Capture the cell that displays the provided text and extract its [X, Y] central coordinate. 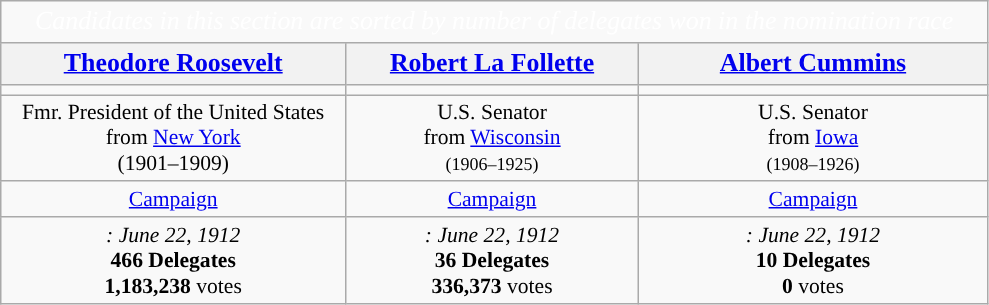
U.S. Senatorfrom Wisconsin(1906–1925) [492, 138]
: June 22, 191236 Delegates336,373 votes [492, 260]
Theodore Roosevelt [174, 64]
: June 22, 1912466 Delegates1,183,238 votes [174, 260]
: June 22, 191210 Delegates0 votes [812, 260]
Robert La Follette [492, 64]
Candidates in this section are sorted by number of delegates won in the nomination race [494, 22]
U.S. Senatorfrom Iowa(1908–1926) [812, 138]
Fmr. President of the United Statesfrom New York(1901–1909) [174, 138]
Albert Cummins [812, 64]
